Locate the cell with the specified text and output its (x, y) center coordinate. 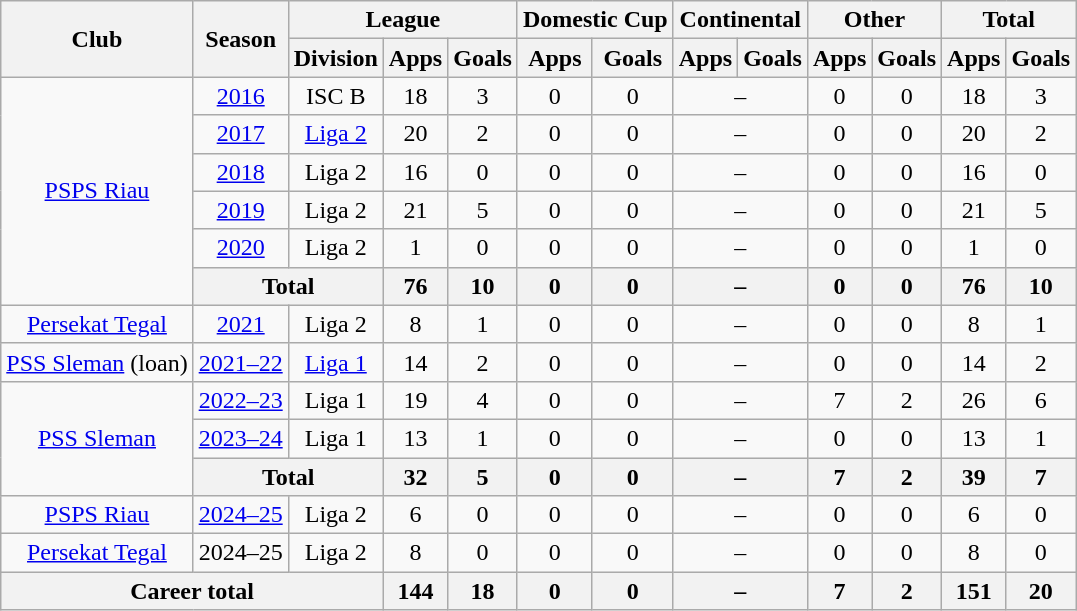
151 (974, 591)
2018 (240, 172)
26 (974, 400)
2021–22 (240, 362)
19 (415, 400)
Continental (740, 20)
2020 (240, 248)
Season (240, 39)
Career total (192, 591)
2023–24 (240, 438)
4 (483, 400)
PSS Sleman (loan) (97, 362)
2017 (240, 134)
2022–23 (240, 400)
League (402, 20)
ISC B (336, 96)
Division (336, 58)
39 (974, 477)
2019 (240, 210)
32 (415, 477)
144 (415, 591)
Other (874, 20)
PSS Sleman (97, 438)
Domestic Cup (595, 20)
2016 (240, 96)
2021 (240, 324)
Club (97, 39)
